Extract the [X, Y] coordinate from the center of the cell holding the provided text.  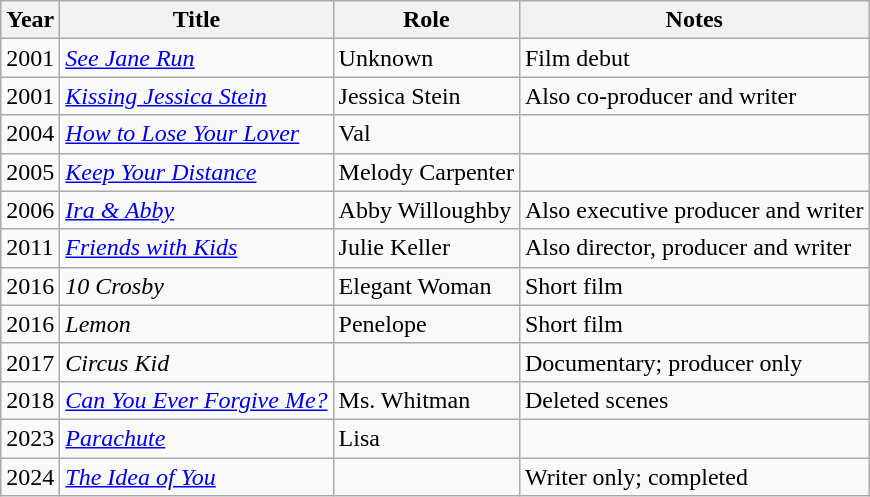
Elegant Woman [426, 286]
See Jane Run [196, 58]
Lemon [196, 324]
Keep Your Distance [196, 172]
Notes [694, 20]
Friends with Kids [196, 248]
Also director, producer and writer [694, 248]
Parachute [196, 438]
2024 [30, 477]
Penelope [426, 324]
Kissing Jessica Stein [196, 96]
Writer only; completed [694, 477]
Ira & Abby [196, 210]
Val [426, 134]
2023 [30, 438]
Abby Willoughby [426, 210]
Documentary; producer only [694, 362]
Melody Carpenter [426, 172]
Lisa [426, 438]
2017 [30, 362]
2005 [30, 172]
Title [196, 20]
Role [426, 20]
2018 [30, 400]
10 Crosby [196, 286]
Unknown [426, 58]
Year [30, 20]
Can You Ever Forgive Me? [196, 400]
Julie Keller [426, 248]
Jessica Stein [426, 96]
2006 [30, 210]
Also executive producer and writer [694, 210]
2011 [30, 248]
How to Lose Your Lover [196, 134]
Deleted scenes [694, 400]
The Idea of You [196, 477]
2004 [30, 134]
Also co-producer and writer [694, 96]
Circus Kid [196, 362]
Ms. Whitman [426, 400]
Film debut [694, 58]
